Capture the cell that displays the provided text and extract its (x, y) central coordinate. 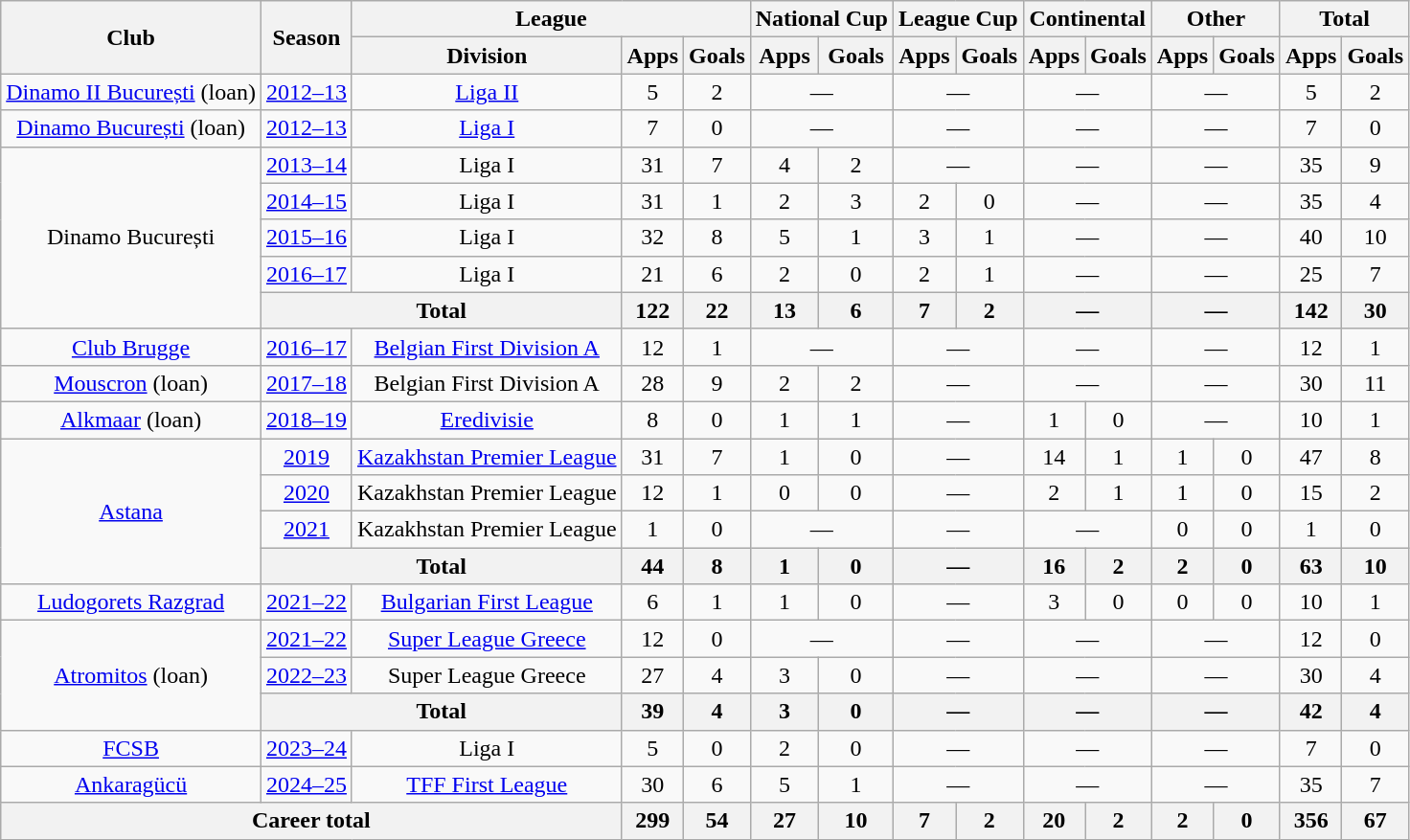
League (551, 19)
14 (1054, 457)
2023–24 (307, 748)
20 (1054, 821)
Club (131, 37)
National Cup (822, 19)
2018–19 (307, 420)
122 (652, 310)
League Cup (958, 19)
Astana (131, 511)
2019 (307, 457)
22 (717, 310)
Ludogorets Razgrad (131, 602)
Dinamo București (loan) (131, 128)
39 (652, 712)
2021 (307, 530)
25 (1310, 274)
Mouscron (loan) (131, 383)
299 (652, 821)
28 (652, 383)
142 (1310, 310)
2022–23 (307, 675)
Continental (1087, 19)
Club Brugge (131, 347)
54 (717, 821)
FCSB (131, 748)
2013–14 (307, 165)
356 (1310, 821)
2020 (307, 493)
2014–15 (307, 201)
13 (785, 310)
Career total (311, 821)
Dinamo II București (loan) (131, 92)
2024–25 (307, 784)
Other (1216, 19)
Eredivisie (487, 420)
42 (1310, 712)
Ankaragücü (131, 784)
67 (1376, 821)
40 (1310, 238)
Season (307, 37)
Liga II (487, 92)
Alkmaar (loan) (131, 420)
63 (1310, 566)
Atromitos (loan) (131, 675)
16 (1054, 566)
32 (652, 238)
Division (487, 56)
11 (1376, 383)
Bulgarian First League (487, 602)
47 (1310, 457)
2015–16 (307, 238)
21 (652, 274)
Dinamo București (131, 238)
44 (652, 566)
15 (1310, 493)
2017–18 (307, 383)
TFF First League (487, 784)
